Capture the cell that displays the provided text and extract its (x, y) central coordinate. 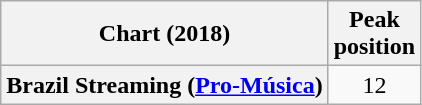
12 (374, 85)
Chart (2018) (164, 34)
Peak position (374, 34)
Brazil Streaming (Pro-Música) (164, 85)
